Identify which cell holds the provided text, then report its [X, Y] central coordinate. 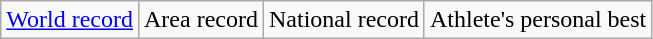
Athlete's personal best [538, 20]
Area record [200, 20]
World record [70, 20]
National record [344, 20]
